Pinpoint the cell where the given text exists, returning its [x, y] midpoint coordinate. 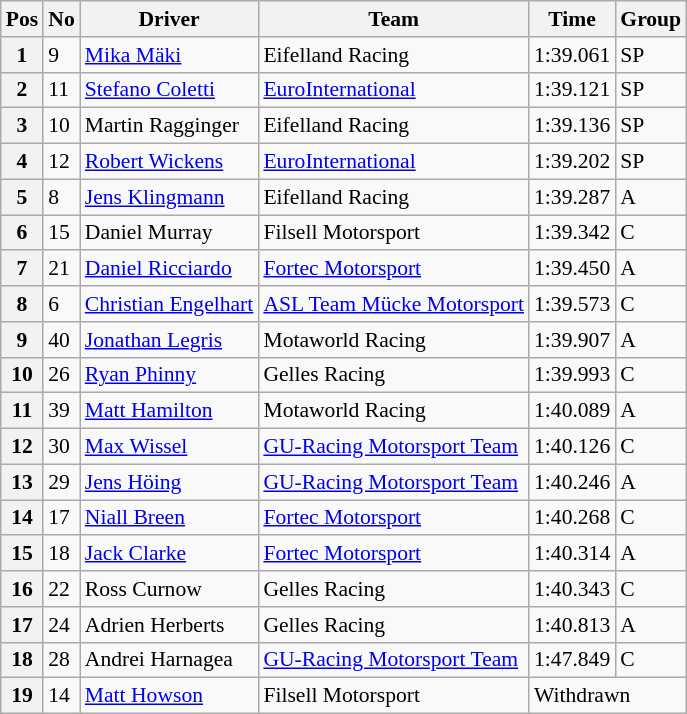
Time [572, 19]
1:39.907 [572, 340]
Martin Ragginger [170, 126]
1:40.246 [572, 482]
Christian Engelhart [170, 304]
Driver [170, 19]
Team [394, 19]
Pos [22, 19]
1:39.136 [572, 126]
1:39.061 [572, 55]
2 [22, 90]
7 [22, 269]
1:39.993 [572, 375]
Max Wissel [170, 447]
1:40.089 [572, 411]
3 [22, 126]
1:40.126 [572, 447]
1:40.343 [572, 589]
1:39.342 [572, 233]
Jonathan Legris [170, 340]
1 [22, 55]
1:39.573 [572, 304]
Niall Breen [170, 518]
28 [62, 660]
Matt Howson [170, 696]
ASL Team Mücke Motorsport [394, 304]
1:40.268 [572, 518]
30 [62, 447]
39 [62, 411]
40 [62, 340]
24 [62, 625]
Matt Hamilton [170, 411]
1:39.450 [572, 269]
Andrei Harnagea [170, 660]
Jens Höing [170, 482]
1:40.314 [572, 554]
Daniel Murray [170, 233]
Ryan Phinny [170, 375]
Group [650, 19]
16 [22, 589]
Jack Clarke [170, 554]
29 [62, 482]
Robert Wickens [170, 162]
19 [22, 696]
1:47.849 [572, 660]
Adrien Herberts [170, 625]
26 [62, 375]
22 [62, 589]
No [62, 19]
Withdrawn [608, 696]
Daniel Ricciardo [170, 269]
5 [22, 197]
4 [22, 162]
1:39.121 [572, 90]
21 [62, 269]
1:40.813 [572, 625]
Jens Klingmann [170, 197]
Ross Curnow [170, 589]
1:39.287 [572, 197]
1:39.202 [572, 162]
Stefano Coletti [170, 90]
Mika Mäki [170, 55]
13 [22, 482]
